Locate the cell with the specified text and output its (x, y) center coordinate. 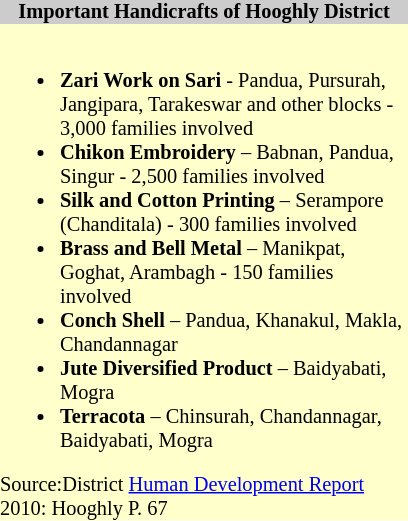
Important Handicrafts of Hooghly District (204, 12)
